Determine the [X, Y] coordinate at the center of the cell enclosing the given text.  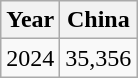
35,356 [98, 58]
2024 [30, 58]
China [98, 20]
Year [30, 20]
